Extract the [x, y] coordinate from the center of the cell holding the provided text.  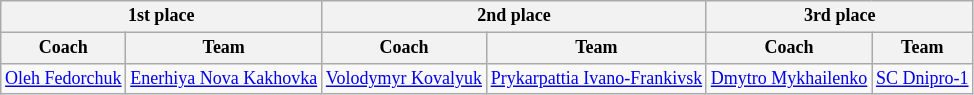
2nd place [514, 16]
Dmytro Mykhailenko [788, 78]
1st place [162, 16]
Volodymyr Kovalyuk [404, 78]
Enerhiya Nova Kakhovka [224, 78]
3rd place [839, 16]
SC Dnipro-1 [922, 78]
Oleh Fedorchuk [64, 78]
Prykarpattia Ivano-Frankivsk [596, 78]
